Scan for the cell matching the given text and deliver its [X, Y] coordinate at center. 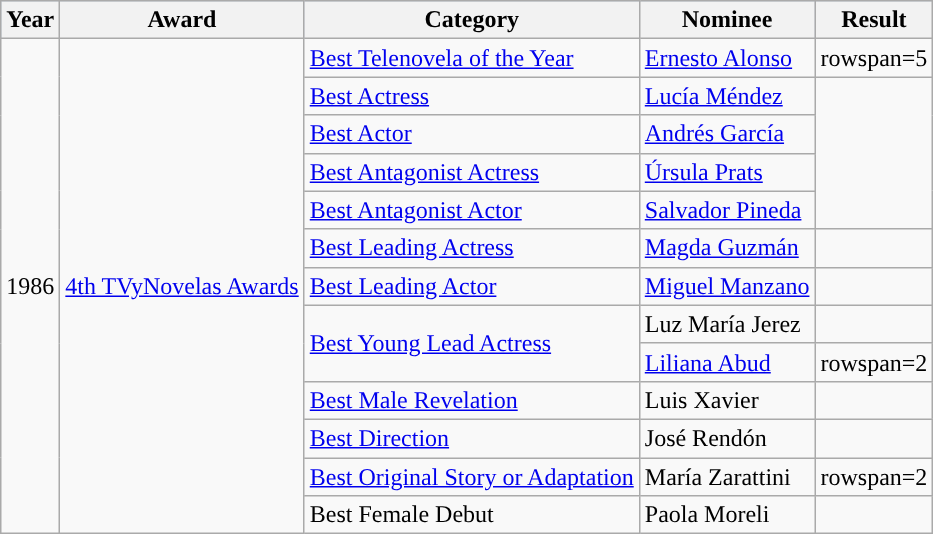
Salvador Pineda [727, 210]
Paola Moreli [727, 515]
Award [182, 20]
Best Antagonist Actor [472, 210]
Luz María Jerez [727, 324]
Best Actress [472, 96]
Magda Guzmán [727, 248]
Luis Xavier [727, 400]
Best Female Debut [472, 515]
Nominee [727, 20]
Best Telenovela of the Year [472, 58]
Best Leading Actress [472, 248]
Úrsula Prats [727, 172]
María Zarattini [727, 477]
rowspan=5 [874, 58]
1986 [30, 286]
Best Actor [472, 134]
Year [30, 20]
Best Male Revelation [472, 400]
Miguel Manzano [727, 286]
Liliana Abud [727, 362]
José Rendón [727, 438]
Best Antagonist Actress [472, 172]
Ernesto Alonso [727, 58]
Andrés García [727, 134]
Best Young Lead Actress [472, 343]
4th TVyNovelas Awards [182, 286]
Result [874, 20]
Best Leading Actor [472, 286]
Lucía Méndez [727, 96]
Category [472, 20]
Best Direction [472, 438]
Best Original Story or Adaptation [472, 477]
